Provide the (x, y) coordinate of the cell's center where the given text is located.  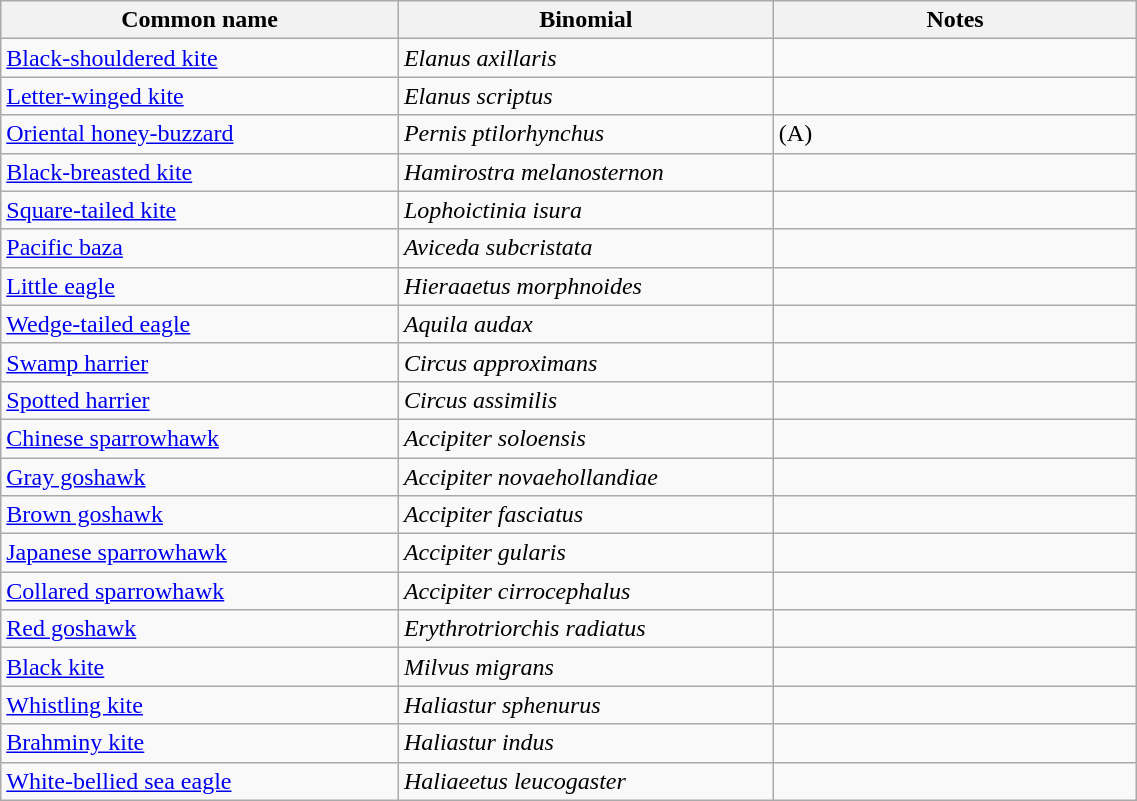
Pacific baza (200, 248)
Hieraaetus morphnoides (586, 286)
Oriental honey-buzzard (200, 134)
Wedge-tailed eagle (200, 324)
Hamirostra melanosternon (586, 172)
Haliaeetus leucogaster (586, 781)
Black-breasted kite (200, 172)
Aviceda subcristata (586, 248)
Accipiter cirrocephalus (586, 591)
White-bellied sea eagle (200, 781)
Brahminy kite (200, 743)
Erythrotriorchis radiatus (586, 629)
Black-shouldered kite (200, 58)
Red goshawk (200, 629)
Haliastur indus (586, 743)
Common name (200, 20)
Gray goshawk (200, 477)
Spotted harrier (200, 400)
Chinese sparrowhawk (200, 438)
Brown goshawk (200, 515)
(A) (955, 134)
Milvus migrans (586, 667)
Whistling kite (200, 705)
Circus assimilis (586, 400)
Aquila audax (586, 324)
Collared sparrowhawk (200, 591)
Japanese sparrowhawk (200, 553)
Haliastur sphenurus (586, 705)
Circus approximans (586, 362)
Swamp harrier (200, 362)
Accipiter soloensis (586, 438)
Accipiter gularis (586, 553)
Elanus scriptus (586, 96)
Binomial (586, 20)
Black kite (200, 667)
Square-tailed kite (200, 210)
Lophoictinia isura (586, 210)
Notes (955, 20)
Elanus axillaris (586, 58)
Letter-winged kite (200, 96)
Little eagle (200, 286)
Accipiter novaehollandiae (586, 477)
Pernis ptilorhynchus (586, 134)
Accipiter fasciatus (586, 515)
